Return [X, Y] of the center of cell containing provided text 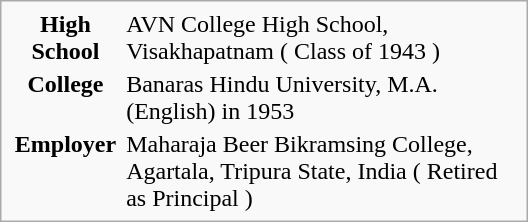
High School [65, 38]
Employer [65, 171]
College [65, 98]
AVN College High School, Visakhapatnam ( Class of 1943 ) [322, 38]
Banaras Hindu University, M.A.(English) in 1953 [322, 98]
Maharaja Beer Bikramsing College, Agartala, Tripura State, India ( Retired as Principal ) [322, 171]
